Locate the cell with the specified text and output its [X, Y] center coordinate. 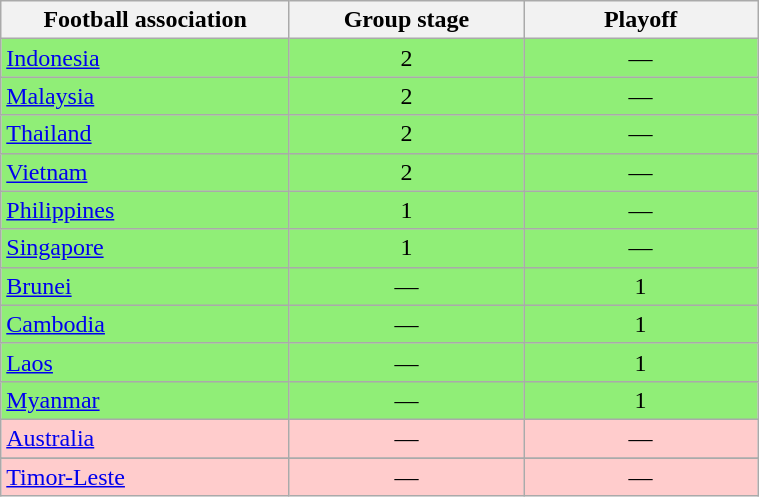
Timor-Leste [146, 477]
Australia [146, 438]
Football association [146, 20]
Indonesia [146, 58]
Cambodia [146, 324]
Laos [146, 362]
Malaysia [146, 96]
Singapore [146, 248]
Thailand [146, 134]
Philippines [146, 210]
Playoff [641, 20]
Vietnam [146, 172]
Brunei [146, 286]
Group stage [406, 20]
Myanmar [146, 400]
